Output the [X, Y] coordinate of the center of the cell containing the given text.  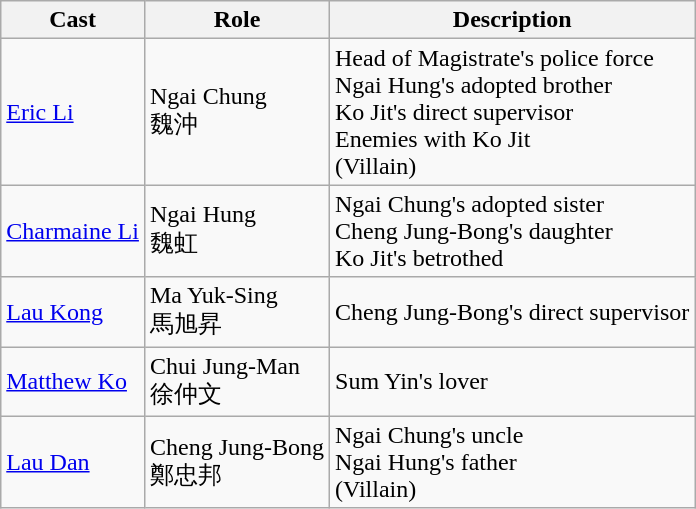
Chui Jung-Man 徐仲文 [236, 381]
Ngai Chung's uncleNgai Hung's father(Villain) [512, 462]
Lau Kong [73, 312]
Ngai Hung 魏虹 [236, 231]
Role [236, 20]
Head of Magistrate's police force Ngai Hung's adopted brother Ko Jit's direct supervisor Enemies with Ko Jit (Villain) [512, 112]
Eric Li [73, 112]
Description [512, 20]
Cheng Jung-Bong 鄭忠邦 [236, 462]
Cast [73, 20]
Lau Dan [73, 462]
Ma Yuk-Sing 馬旭昇 [236, 312]
Ngai Chung 魏沖 [236, 112]
Matthew Ko [73, 381]
Ngai Chung's adopted sister Cheng Jung-Bong's daughter Ko Jit's betrothed [512, 231]
Sum Yin's lover [512, 381]
Charmaine Li [73, 231]
Cheng Jung-Bong's direct supervisor [512, 312]
